Search for the cell housing the specified text and yield its (X, Y) center coordinate. 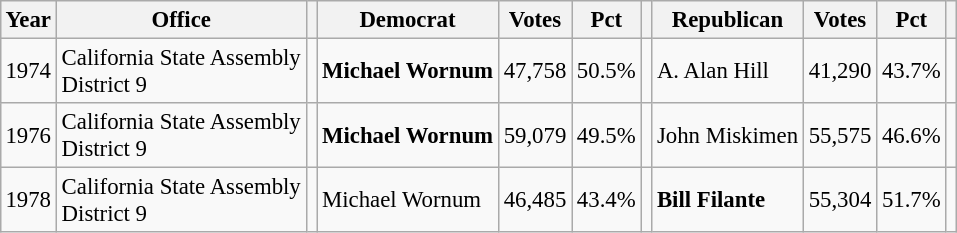
59,079 (534, 136)
43.4% (606, 200)
43.7% (912, 70)
John Miskimen (728, 136)
1976 (28, 136)
55,304 (840, 200)
50.5% (606, 70)
49.5% (606, 136)
1974 (28, 70)
Office (181, 20)
Republican (728, 20)
A. Alan Hill (728, 70)
Bill Filante (728, 200)
55,575 (840, 136)
46,485 (534, 200)
Democrat (408, 20)
47,758 (534, 70)
Year (28, 20)
41,290 (840, 70)
51.7% (912, 200)
46.6% (912, 136)
1978 (28, 200)
